Determine the (X, Y) coordinate at the center of the cell enclosing the given text.  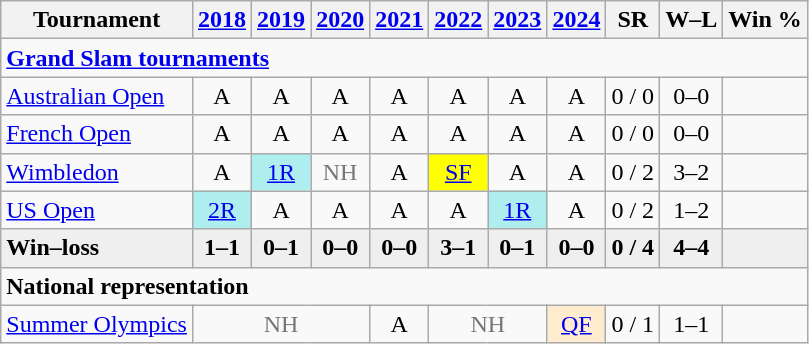
Win % (766, 20)
Win–loss (97, 248)
French Open (97, 134)
2023 (518, 20)
2022 (458, 20)
US Open (97, 210)
Australian Open (97, 96)
3–1 (458, 248)
2019 (282, 20)
National representation (404, 286)
QF (576, 324)
2021 (400, 20)
2018 (222, 20)
SF (458, 172)
0 / 1 (633, 324)
2R (222, 210)
Wimbledon (97, 172)
2024 (576, 20)
0 / 4 (633, 248)
2020 (340, 20)
Summer Olympics (97, 324)
3–2 (692, 172)
Tournament (97, 20)
SR (633, 20)
4–4 (692, 248)
W–L (692, 20)
Grand Slam tournaments (404, 58)
1–2 (692, 210)
